Search for the cell housing the specified text and yield its [X, Y] center coordinate. 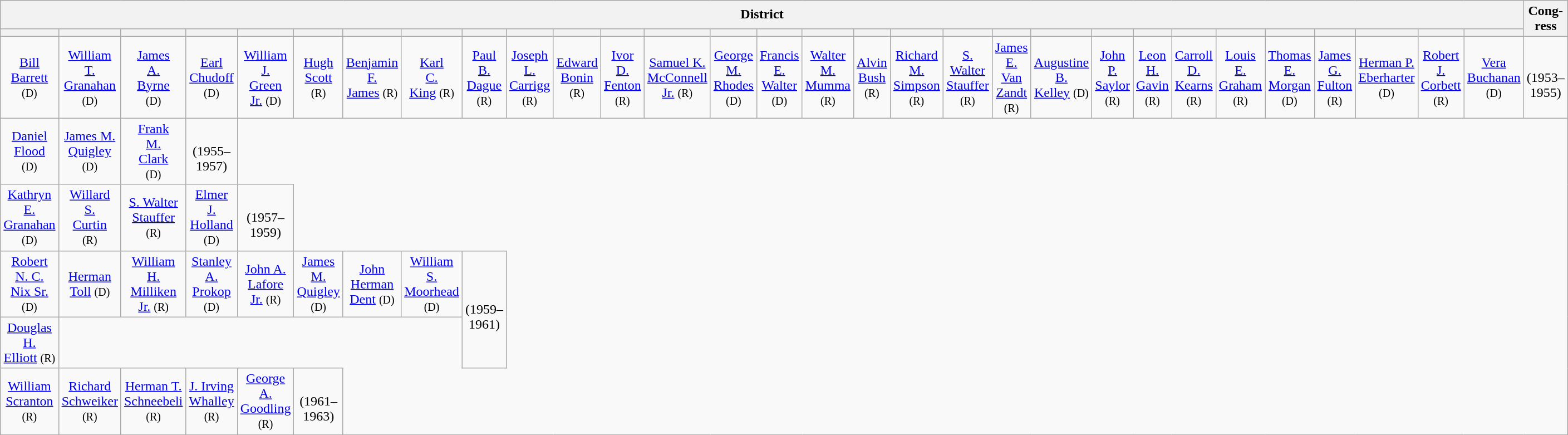
VeraBuchanan(D) [1494, 77]
EarlChudoff(D) [212, 77]
KathrynE.Granahan(D) [30, 217]
WilliamScranton(R) [30, 401]
Samuel K.McConnellJr. (R) [677, 77]
KarlC.King (R) [432, 77]
WilliamH.MillikenJr. (R) [153, 284]
John A.LaforeJr. (R) [266, 284]
RichardM.Simpson(R) [916, 77]
EdwardBonin (R) [577, 77]
WilliamJ.GreenJr. (D) [266, 77]
PaulB.Dague(R) [484, 77]
WillardS.Curtin(R) [90, 217]
Stanley A.Prokop (D) [212, 284]
FrancisE.Walter(D) [779, 77]
WilliamS.Moorhead(D) [432, 284]
JohnP.Saylor(R) [1113, 77]
LeonH.Gavin(R) [1153, 77]
IvorD.Fenton(R) [623, 77]
(1955–1957) [212, 151]
ThomasE.Morgan(D) [1290, 77]
RichardSchweiker(R) [90, 401]
Herman T.Schneebeli(R) [153, 401]
JamesG.Fulton(R) [1335, 77]
District [762, 14]
Cong­ress [1545, 19]
JamesE.VanZandt(R) [1011, 77]
Louis E.Graham (R) [1240, 77]
JamesA.Byrne(D) [153, 77]
AlvinBush(R) [872, 77]
HughScott(R) [318, 77]
(1953–1955) [1545, 77]
BillBarrett(D) [30, 77]
JohnHermanDent (D) [372, 284]
RobertJ.Corbett(R) [1441, 77]
Douglas H.Elliott (R) [30, 343]
AugustineB.Kelley (D) [1061, 77]
DanielFlood(D) [30, 151]
GeorgeM.Rhodes(D) [734, 77]
(1959–1961) [484, 310]
RobertN. C.Nix Sr.(D) [30, 284]
WalterM.Mumma(R) [828, 77]
ElmerJ.Holland(D) [212, 217]
FrankM.Clark(D) [153, 151]
(1957–1959) [266, 217]
George A.Goodling(R) [266, 401]
HermanToll (D) [90, 284]
CarrollD.Kearns(R) [1193, 77]
JosephL.Carrigg (R) [529, 77]
J. IrvingWhalley(R) [212, 401]
William T.Granahan(D) [90, 77]
BenjaminF.James (R) [372, 77]
Herman P.Eberharter(D) [1387, 77]
(1961–1963) [318, 401]
